Detect which cell encompasses the target text, then output its [X, Y] center coordinate. 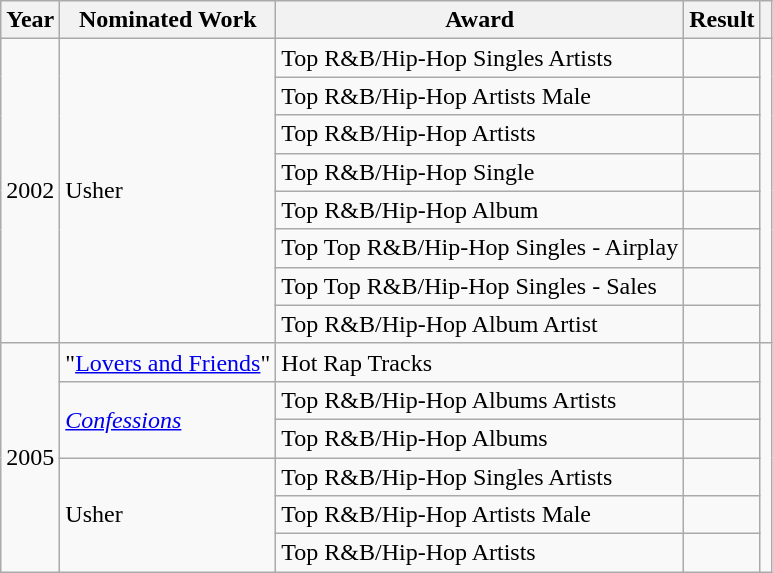
"Lovers and Friends" [168, 362]
Top R&B/Hip-Hop Album [480, 210]
Confessions [168, 419]
Nominated Work [168, 20]
Hot Rap Tracks [480, 362]
Top R&B/Hip-Hop Albums [480, 438]
Year [30, 20]
Top Top R&B/Hip-Hop Singles - Airplay [480, 248]
Top R&B/Hip-Hop Albums Artists [480, 400]
Result [722, 20]
Award [480, 20]
2005 [30, 457]
Top R&B/Hip-Hop Single [480, 172]
Top R&B/Hip-Hop Album Artist [480, 324]
Top Top R&B/Hip-Hop Singles - Sales [480, 286]
2002 [30, 191]
